Detect which cell encompasses the target text, then output its [x, y] center coordinate. 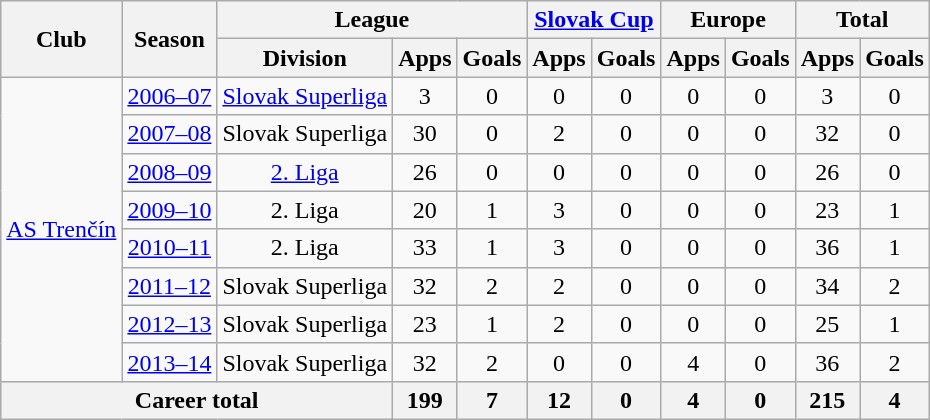
Europe [728, 20]
12 [559, 400]
Total [862, 20]
2007–08 [170, 134]
Club [62, 39]
2008–09 [170, 172]
Slovak Cup [594, 20]
Division [305, 58]
League [372, 20]
25 [827, 324]
215 [827, 400]
30 [425, 134]
2009–10 [170, 210]
2010–11 [170, 248]
2006–07 [170, 96]
2013–14 [170, 362]
199 [425, 400]
2012–13 [170, 324]
Season [170, 39]
AS Trenčín [62, 229]
33 [425, 248]
7 [492, 400]
34 [827, 286]
Career total [197, 400]
20 [425, 210]
2011–12 [170, 286]
